Return the (X, Y) coordinate for the center point of the cell that contains the specified text.  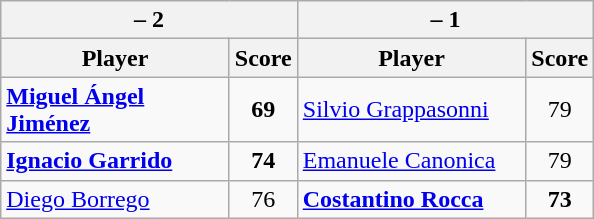
Emanuele Canonica (412, 161)
Costantino Rocca (412, 199)
Ignacio Garrido (116, 161)
Miguel Ángel Jiménez (116, 110)
69 (263, 110)
73 (560, 199)
– 1 (446, 20)
76 (263, 199)
– 2 (150, 20)
74 (263, 161)
Diego Borrego (116, 199)
Silvio Grappasonni (412, 110)
